Identify which cell holds the provided text, then report its [x, y] central coordinate. 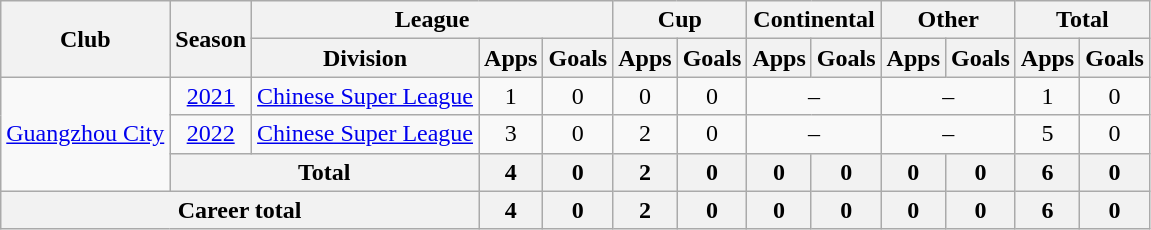
Career total [240, 210]
2021 [211, 96]
Continental [814, 20]
3 [511, 134]
Cup [680, 20]
League [432, 20]
5 [1047, 134]
Club [86, 39]
Guangzhou City [86, 134]
2022 [211, 134]
Division [366, 58]
Season [211, 39]
Other [948, 20]
